Capture the cell that displays the provided text and extract its [x, y] central coordinate. 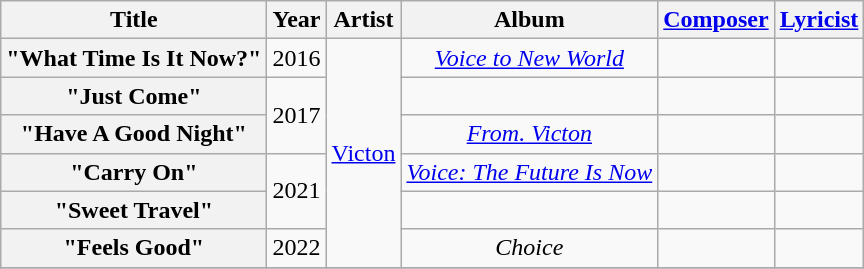
From. Victon [530, 134]
"What Time Is It Now?" [134, 58]
Composer [716, 20]
Year [296, 20]
"Just Come" [134, 96]
"Sweet Travel" [134, 210]
2021 [296, 191]
"Feels Good" [134, 248]
Album [530, 20]
Victon [364, 153]
Title [134, 20]
2022 [296, 248]
"Carry On" [134, 172]
2016 [296, 58]
Lyricist [819, 20]
"Have A Good Night" [134, 134]
Voice: The Future Is Now [530, 172]
2017 [296, 115]
Choice [530, 248]
Artist [364, 20]
Voice to New World [530, 58]
